Identify which cell holds the provided text, then report its [x, y] central coordinate. 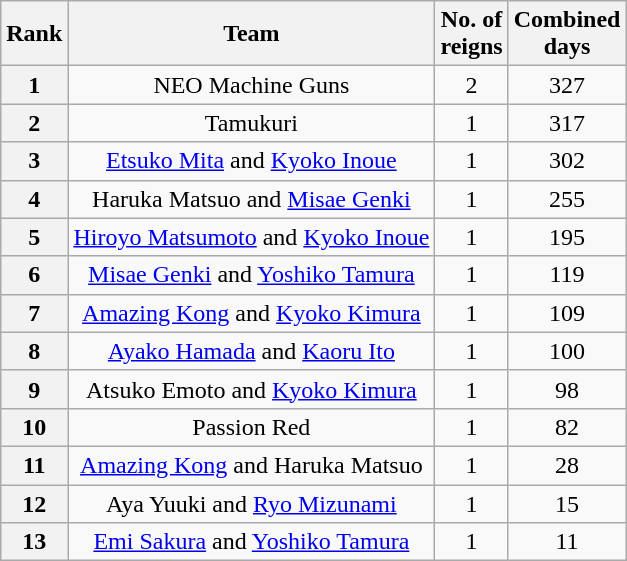
Amazing Kong and Kyoko Kimura [252, 313]
Rank [34, 34]
7 [34, 313]
Ayako Hamada and Kaoru Ito [252, 351]
8 [34, 351]
Aya Yuuki and Ryo Mizunami [252, 503]
No. ofreigns [472, 34]
Atsuko Emoto and Kyoko Kimura [252, 389]
Haruka Matsuo and Misae Genki [252, 199]
Emi Sakura and Yoshiko Tamura [252, 542]
98 [567, 389]
109 [567, 313]
Passion Red [252, 427]
Hiroyo Matsumoto and Kyoko Inoue [252, 237]
Combineddays [567, 34]
Tamukuri [252, 123]
6 [34, 275]
195 [567, 237]
119 [567, 275]
10 [34, 427]
302 [567, 161]
Etsuko Mita and Kyoko Inoue [252, 161]
NEO Machine Guns [252, 85]
3 [34, 161]
4 [34, 199]
28 [567, 465]
Amazing Kong and Haruka Matsuo [252, 465]
Team [252, 34]
13 [34, 542]
317 [567, 123]
82 [567, 427]
15 [567, 503]
Misae Genki and Yoshiko Tamura [252, 275]
9 [34, 389]
255 [567, 199]
12 [34, 503]
5 [34, 237]
100 [567, 351]
327 [567, 85]
